Return the (x, y) coordinate for the center point of the cell that contains the specified text.  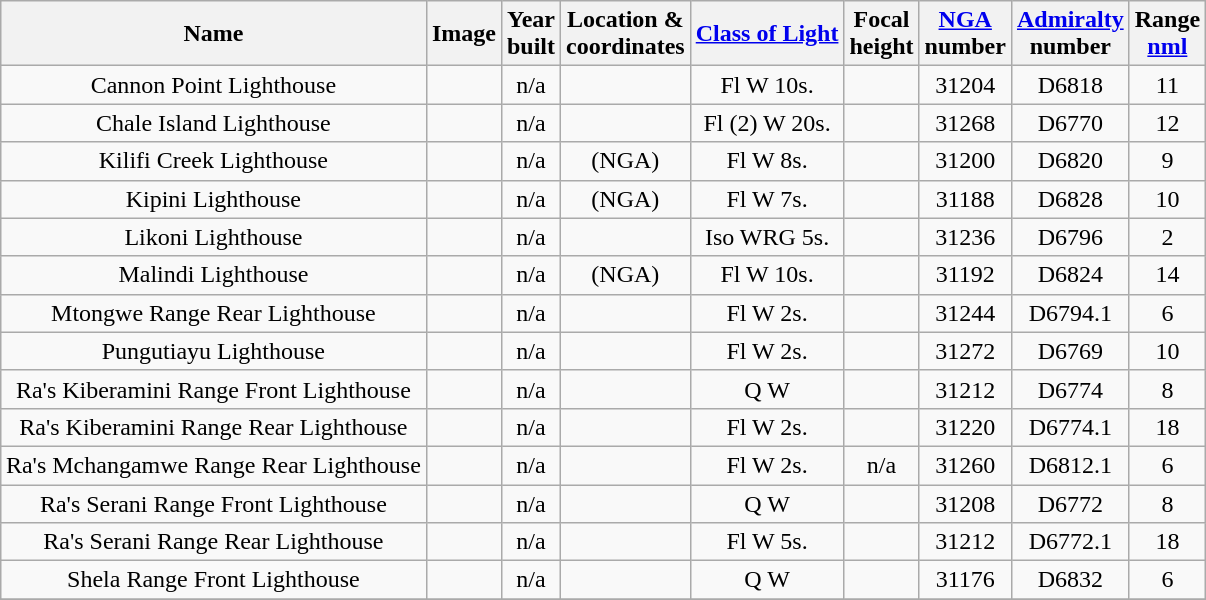
31200 (965, 161)
Kipini Lighthouse (213, 199)
Ra's Kiberamini Range Rear Lighthouse (213, 427)
11 (1167, 85)
Name (213, 34)
Ra's Mchangamwe Range Rear Lighthouse (213, 465)
Class of Light (767, 34)
Ra's Serani Range Front Lighthouse (213, 503)
31192 (965, 275)
31220 (965, 427)
Fl W 7s. (767, 199)
Likoni Lighthouse (213, 237)
Malindi Lighthouse (213, 275)
Ra's Kiberamini Range Front Lighthouse (213, 389)
Focalheight (882, 34)
D6796 (1070, 237)
D6794.1 (1070, 313)
D6769 (1070, 351)
Cannon Point Lighthouse (213, 85)
Mtongwe Range Rear Lighthouse (213, 313)
Fl W 5s. (767, 542)
31204 (965, 85)
D6812.1 (1070, 465)
31208 (965, 503)
2 (1167, 237)
Pungutiayu Lighthouse (213, 351)
31260 (965, 465)
D6832 (1070, 580)
D6772.1 (1070, 542)
31236 (965, 237)
D6772 (1070, 503)
D6774 (1070, 389)
D6828 (1070, 199)
Image (464, 34)
Ra's Serani Range Rear Lighthouse (213, 542)
Fl (2) W 20s. (767, 123)
Yearbuilt (530, 34)
Chale Island Lighthouse (213, 123)
Shela Range Front Lighthouse (213, 580)
Rangenml (1167, 34)
D6818 (1070, 85)
31244 (965, 313)
9 (1167, 161)
12 (1167, 123)
Fl W 8s. (767, 161)
Location & coordinates (625, 34)
Kilifi Creek Lighthouse (213, 161)
NGAnumber (965, 34)
D6770 (1070, 123)
D6774.1 (1070, 427)
14 (1167, 275)
D6820 (1070, 161)
31268 (965, 123)
Admiraltynumber (1070, 34)
31188 (965, 199)
D6824 (1070, 275)
31176 (965, 580)
31272 (965, 351)
Iso WRG 5s. (767, 237)
